Output the (X, Y) coordinate of the center of the cell containing the given text.  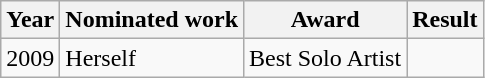
2009 (30, 58)
Year (30, 20)
Result (445, 20)
Award (326, 20)
Herself (152, 58)
Nominated work (152, 20)
Best Solo Artist (326, 58)
